Identify which cell holds the provided text, then report its (x, y) central coordinate. 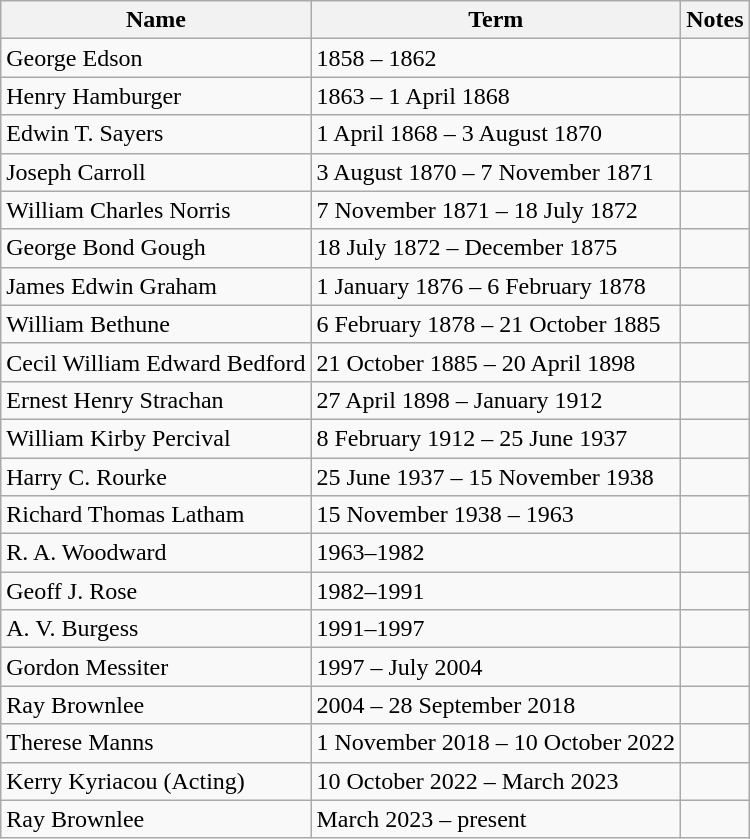
George Edson (156, 58)
25 June 1937 – 15 November 1938 (496, 477)
15 November 1938 – 1963 (496, 515)
Notes (715, 20)
R. A. Woodward (156, 553)
1 April 1868 – 3 August 1870 (496, 134)
March 2023 – present (496, 819)
21 October 1885 – 20 April 1898 (496, 362)
Therese Manns (156, 743)
2004 – 28 September 2018 (496, 705)
1858 – 1862 (496, 58)
Joseph Carroll (156, 172)
3 August 1870 – 7 November 1871 (496, 172)
A. V. Burgess (156, 629)
Cecil William Edward Bedford (156, 362)
1863 – 1 April 1868 (496, 96)
William Bethune (156, 324)
1 November 2018 – 10 October 2022 (496, 743)
Kerry Kyriacou (Acting) (156, 781)
6 February 1878 – 21 October 1885 (496, 324)
27 April 1898 – January 1912 (496, 400)
Richard Thomas Latham (156, 515)
1991–1997 (496, 629)
1 January 1876 – 6 February 1878 (496, 286)
1997 – July 2004 (496, 667)
7 November 1871 – 18 July 1872 (496, 210)
George Bond Gough (156, 248)
James Edwin Graham (156, 286)
Henry Hamburger (156, 96)
1982–1991 (496, 591)
Geoff J. Rose (156, 591)
1963–1982 (496, 553)
Harry C. Rourke (156, 477)
Term (496, 20)
Edwin T. Sayers (156, 134)
William Charles Norris (156, 210)
Ernest Henry Strachan (156, 400)
10 October 2022 – March 2023 (496, 781)
8 February 1912 – 25 June 1937 (496, 438)
Gordon Messiter (156, 667)
Name (156, 20)
18 July 1872 – December 1875 (496, 248)
William Kirby Percival (156, 438)
